Return [x, y] of the center of cell containing provided text 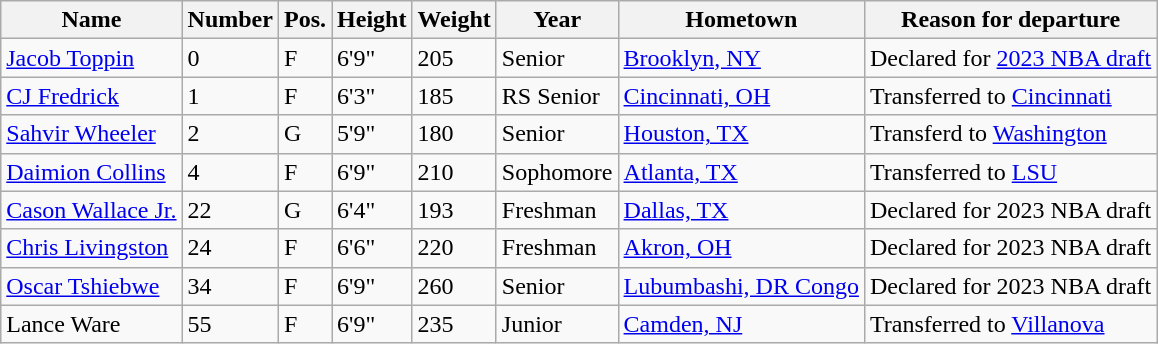
Hometown [741, 20]
2 [230, 134]
6'6" [372, 248]
180 [454, 134]
Transferred to Cincinnati [1010, 96]
22 [230, 210]
Dallas, TX [741, 210]
210 [454, 172]
220 [454, 248]
Sophomore [557, 172]
Reason for departure [1010, 20]
Atlanta, TX [741, 172]
Lance Ware [92, 324]
260 [454, 286]
55 [230, 324]
Akron, OH [741, 248]
34 [230, 286]
Jacob Toppin [92, 58]
Transferd to Washington [1010, 134]
Transferred to LSU [1010, 172]
0 [230, 58]
CJ Fredrick [92, 96]
Chris Livingston [92, 248]
Height [372, 20]
5'9" [372, 134]
1 [230, 96]
Pos. [304, 20]
Lubumbashi, DR Congo [741, 286]
193 [454, 210]
6'4" [372, 210]
Oscar Tshiebwe [92, 286]
6'3" [372, 96]
4 [230, 172]
24 [230, 248]
Cincinnati, OH [741, 96]
Transferred to Villanova [1010, 324]
Junior [557, 324]
RS Senior [557, 96]
185 [454, 96]
Year [557, 20]
Camden, NJ [741, 324]
205 [454, 58]
Cason Wallace Jr. [92, 210]
Sahvir Wheeler [92, 134]
235 [454, 324]
Weight [454, 20]
Number [230, 20]
Daimion Collins [92, 172]
Brooklyn, NY [741, 58]
Name [92, 20]
Houston, TX [741, 134]
